Pinpoint the cell where the given text exists, returning its [x, y] midpoint coordinate. 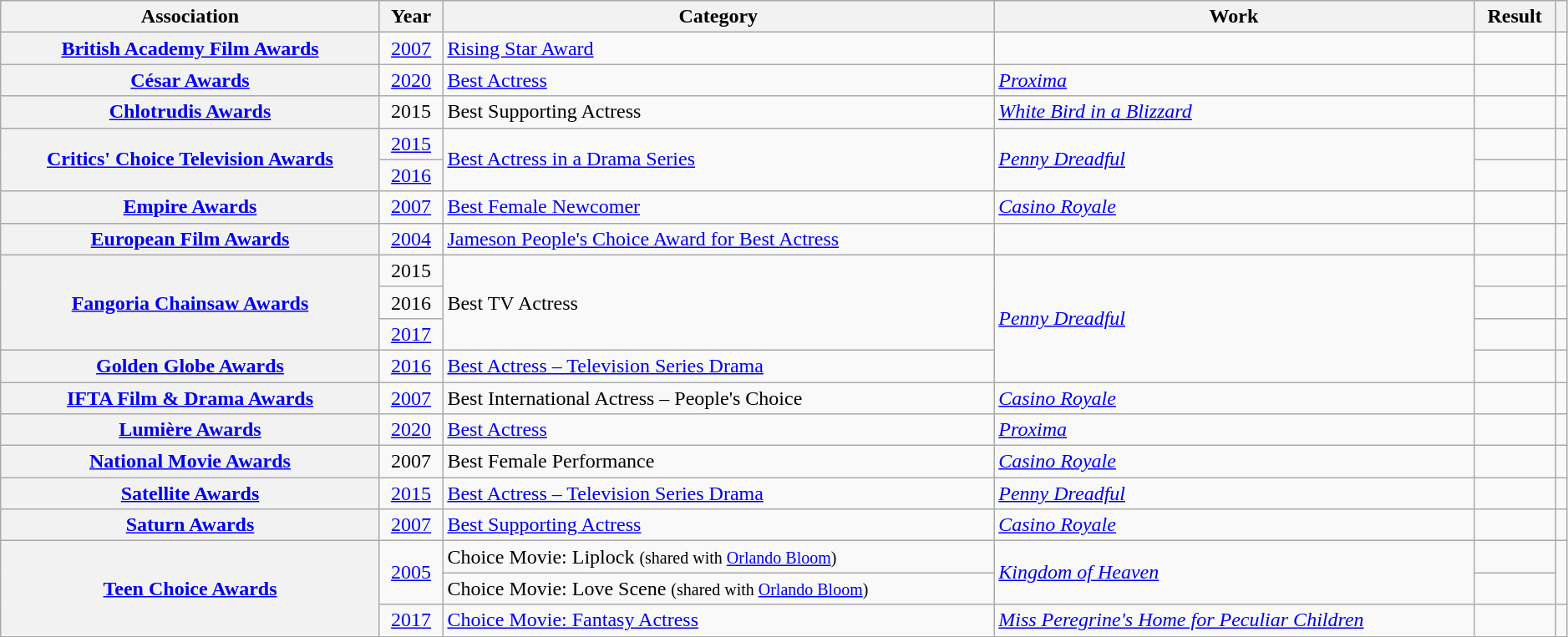
Golden Globe Awards [190, 366]
National Movie Awards [190, 462]
Choice Movie: Fantasy Actress [718, 620]
Saturn Awards [190, 525]
Choice Movie: Liplock (shared with Orlando Bloom) [718, 557]
Work [1234, 17]
2004 [411, 239]
Best Female Performance [718, 462]
European Film Awards [190, 239]
César Awards [190, 80]
Association [190, 17]
Best International Actress – People's Choice [718, 398]
Chlotrudis Awards [190, 112]
IFTA Film & Drama Awards [190, 398]
Fangoria Chainsaw Awards [190, 302]
Best Female Newcomer [718, 207]
Result [1515, 17]
Teen Choice Awards [190, 589]
Lumière Awards [190, 430]
Jameson People's Choice Award for Best Actress [718, 239]
Empire Awards [190, 207]
Category [718, 17]
Choice Movie: Love Scene (shared with Orlando Bloom) [718, 589]
Year [411, 17]
Best Actress in a Drama Series [718, 159]
Satellite Awards [190, 493]
Critics' Choice Television Awards [190, 159]
British Academy Film Awards [190, 48]
2005 [411, 573]
Best TV Actress [718, 302]
Kingdom of Heaven [1234, 573]
Rising Star Award [718, 48]
White Bird in a Blizzard [1234, 112]
Miss Peregrine's Home for Peculiar Children [1234, 620]
